Scan for the cell matching the given text and deliver its [x, y] coordinate at center. 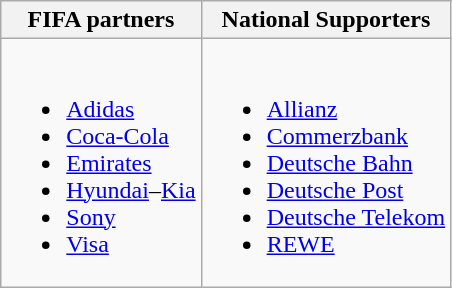
National Supporters [326, 20]
AdidasCoca-ColaEmiratesHyundai–KiaSonyVisa [101, 163]
AllianzCommerzbankDeutsche BahnDeutsche PostDeutsche TelekomREWE [326, 163]
FIFA partners [101, 20]
